Determine the (X, Y) coordinate at the center of the cell enclosing the given text.  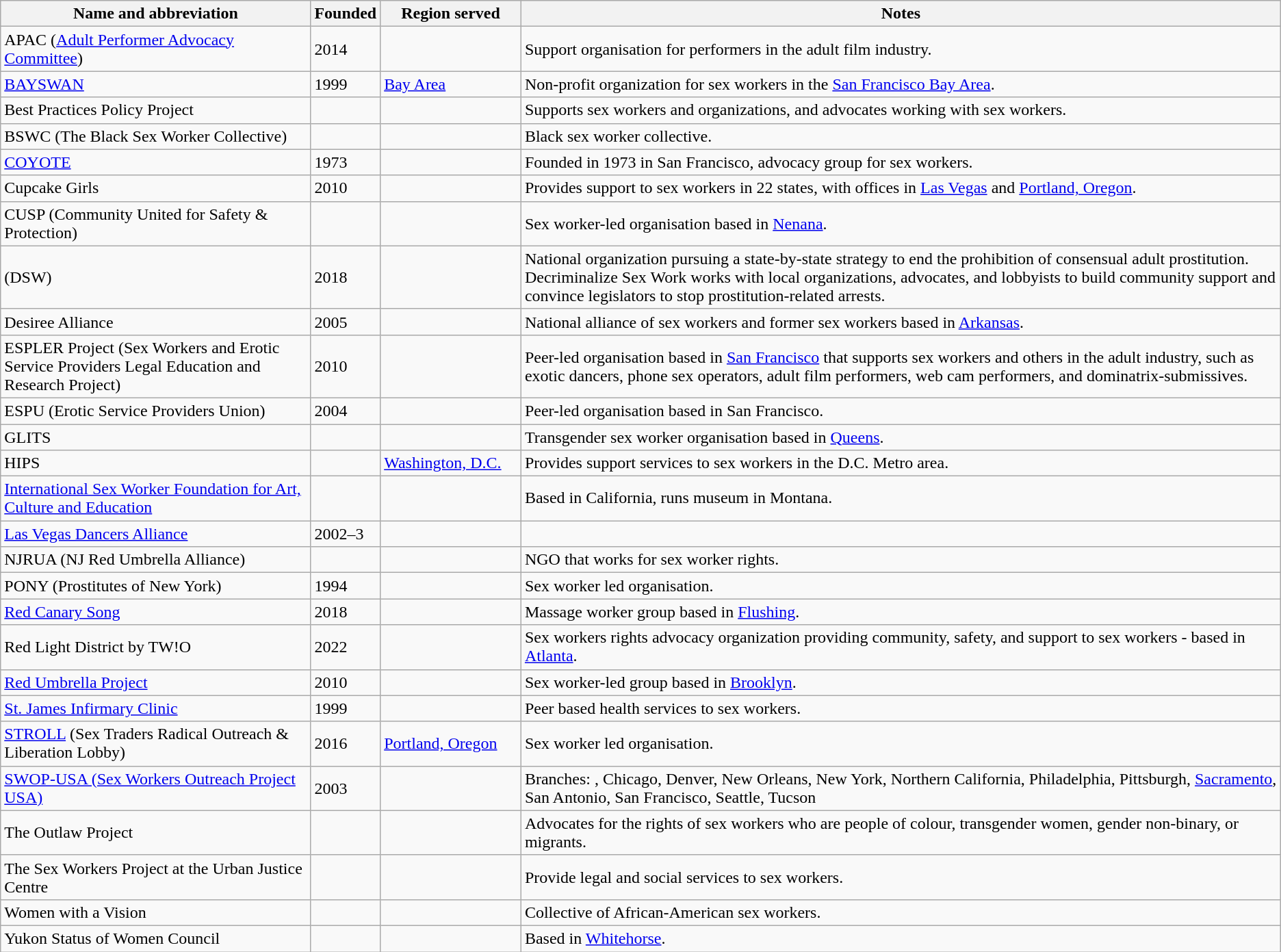
STROLL (Sex Traders Radical Outreach & Liberation Lobby) (156, 743)
Women with a Vision (156, 912)
Peer based health services to sex workers. (901, 708)
PONY (Prostitutes of New York) (156, 586)
HIPS (156, 463)
Based in Whitehorse. (901, 938)
Massage worker group based in Flushing. (901, 612)
SWOP-USA (Sex Workers Outreach Project USA) (156, 788)
St. James Infirmary Clinic (156, 708)
(DSW) (156, 277)
2003 (346, 788)
Founded in 1973 in San Francisco, advocacy group for sex workers. (901, 162)
The Outlaw Project (156, 832)
Black sex worker collective. (901, 136)
2002–3 (346, 534)
Red Light District by TW!O (156, 647)
Cupcake Girls (156, 188)
Best Practices Policy Project (156, 110)
Collective of African-American sex workers. (901, 912)
2022 (346, 647)
Region served (451, 14)
Desiree Alliance (156, 322)
Red Canary Song (156, 612)
National alliance of sex workers and former sex workers based in Arkansas. (901, 322)
APAC (Adult Performer Advocacy Committee) (156, 49)
NJRUA (NJ Red Umbrella Alliance) (156, 560)
Name and abbreviation (156, 14)
BAYSWAN (156, 84)
The Sex Workers Project at the Urban Justice Centre (156, 877)
Bay Area (451, 84)
ESPLER Project (Sex Workers and Erotic Service Providers Legal Education and Research Project) (156, 366)
1994 (346, 586)
Supports sex workers and organizations, and advocates working with sex workers. (901, 110)
Transgender sex worker organisation based in Queens. (901, 437)
Sex workers rights advocacy organization providing community, safety, and support to sex workers - based in Atlanta. (901, 647)
Provides support to sex workers in 22 states, with offices in Las Vegas and Portland, Oregon. (901, 188)
Sex worker-led group based in Brooklyn. (901, 682)
2004 (346, 411)
Notes (901, 14)
Las Vegas Dancers Alliance (156, 534)
1973 (346, 162)
Advocates for the rights of sex workers who are people of colour, transgender women, gender non-binary, or migrants. (901, 832)
Portland, Oregon (451, 743)
Non-profit organization for sex workers in the San Francisco Bay Area. (901, 84)
International Sex Worker Foundation for Art, Culture and Education (156, 498)
CUSP (Community United for Safety & Protection) (156, 223)
BSWC (The Black Sex Worker Collective) (156, 136)
Support organisation for performers in the adult film industry. (901, 49)
2014 (346, 49)
COYOTE (156, 162)
Founded (346, 14)
GLITS (156, 437)
Washington, D.C. (451, 463)
Provides support services to sex workers in the D.C. Metro area. (901, 463)
Peer-led organisation based in San Francisco. (901, 411)
ESPU (Erotic Service Providers Union) (156, 411)
2016 (346, 743)
Red Umbrella Project (156, 682)
Provide legal and social services to sex workers. (901, 877)
Yukon Status of Women Council (156, 938)
NGO that works for sex worker rights. (901, 560)
2005 (346, 322)
Sex worker-led organisation based in Nenana. (901, 223)
Based in California, runs museum in Montana. (901, 498)
